Extract the (x, y) coordinate from the center of the cell holding the provided text.  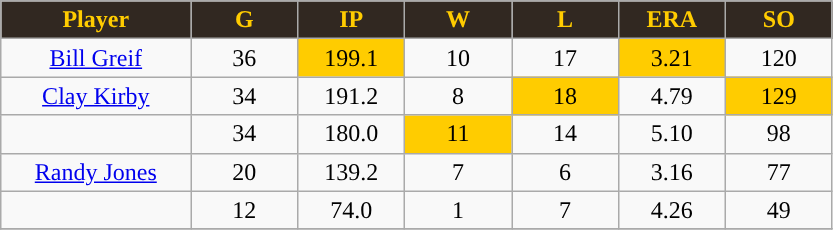
18 (566, 96)
10 (458, 58)
74.0 (352, 210)
77 (778, 172)
14 (566, 134)
4.79 (672, 96)
49 (778, 210)
Bill Greif (96, 58)
L (566, 20)
Randy Jones (96, 172)
11 (458, 134)
199.1 (352, 58)
6 (566, 172)
W (458, 20)
SO (778, 20)
139.2 (352, 172)
191.2 (352, 96)
98 (778, 134)
8 (458, 96)
129 (778, 96)
120 (778, 58)
36 (244, 58)
180.0 (352, 134)
12 (244, 210)
G (244, 20)
3.21 (672, 58)
5.10 (672, 134)
Player (96, 20)
IP (352, 20)
20 (244, 172)
1 (458, 210)
4.26 (672, 210)
3.16 (672, 172)
Clay Kirby (96, 96)
17 (566, 58)
ERA (672, 20)
